Return (X, Y) of the center of cell containing provided text 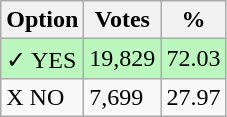
27.97 (194, 97)
% (194, 20)
X NO (42, 97)
19,829 (122, 59)
72.03 (194, 59)
✓ YES (42, 59)
Votes (122, 20)
Option (42, 20)
7,699 (122, 97)
